Output the (x, y) coordinate of the center of the cell containing the given text.  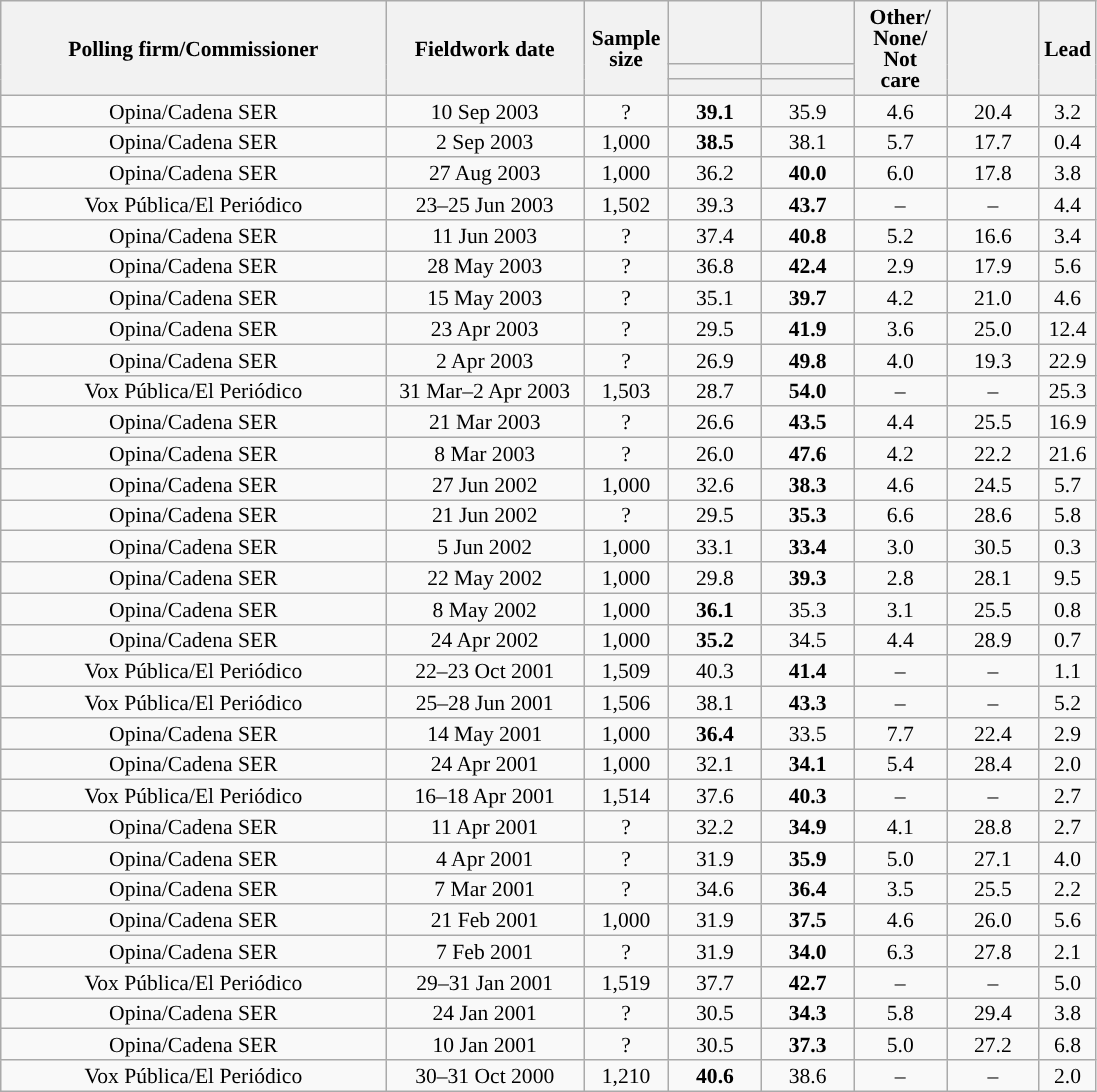
0.7 (1068, 640)
28 May 2003 (485, 266)
39.1 (716, 110)
26.6 (716, 422)
2 Sep 2003 (485, 142)
2.8 (900, 578)
6.8 (1068, 1044)
2 Apr 2003 (485, 360)
35.1 (716, 298)
22.2 (992, 454)
0.8 (1068, 608)
3.5 (900, 888)
36.8 (716, 266)
15 May 2003 (485, 298)
37.4 (716, 236)
37.5 (808, 920)
28.7 (716, 390)
40.8 (808, 236)
31 Mar–2 Apr 2003 (485, 390)
6.3 (900, 952)
29.8 (716, 578)
30–31 Oct 2000 (485, 1076)
7 Feb 2001 (485, 952)
34.0 (808, 952)
1,519 (626, 982)
0.3 (1068, 546)
42.4 (808, 266)
8 Mar 2003 (485, 454)
43.7 (808, 204)
37.7 (716, 982)
35.2 (716, 640)
34.1 (808, 764)
11 Jun 2003 (485, 236)
7 Mar 2001 (485, 888)
41.4 (808, 672)
21 Mar 2003 (485, 422)
27.8 (992, 952)
6.0 (900, 174)
43.3 (808, 702)
9.5 (1068, 578)
2.2 (1068, 888)
14 May 2001 (485, 734)
27.2 (992, 1044)
47.6 (808, 454)
26.9 (716, 360)
27 Jun 2002 (485, 484)
16.9 (1068, 422)
21 Jun 2002 (485, 516)
1,514 (626, 796)
11 Apr 2001 (485, 826)
Polling firm/Commissioner (194, 48)
21.6 (1068, 454)
40.0 (808, 174)
24 Apr 2002 (485, 640)
43.5 (808, 422)
36.1 (716, 608)
Fieldwork date (485, 48)
17.7 (992, 142)
12.4 (1068, 328)
1,210 (626, 1076)
28.4 (992, 764)
40.6 (716, 1076)
41.9 (808, 328)
22.4 (992, 734)
1,506 (626, 702)
7.7 (900, 734)
38.3 (808, 484)
6.6 (900, 516)
32.2 (716, 826)
37.6 (716, 796)
4.1 (900, 826)
33.1 (716, 546)
34.5 (808, 640)
3.2 (1068, 110)
4 Apr 2001 (485, 858)
22 May 2002 (485, 578)
24 Jan 2001 (485, 1014)
36.2 (716, 174)
Sample size (626, 48)
54.0 (808, 390)
19.3 (992, 360)
5.4 (900, 764)
32.1 (716, 764)
3.0 (900, 546)
32.6 (716, 484)
28.6 (992, 516)
1,503 (626, 390)
25–28 Jun 2001 (485, 702)
42.7 (808, 982)
17.8 (992, 174)
1.1 (1068, 672)
34.6 (716, 888)
29.4 (992, 1014)
27 Aug 2003 (485, 174)
Lead (1068, 48)
21 Feb 2001 (485, 920)
3.1 (900, 608)
33.5 (808, 734)
29–31 Jan 2001 (485, 982)
24 Apr 2001 (485, 764)
37.3 (808, 1044)
10 Jan 2001 (485, 1044)
3.4 (1068, 236)
16–18 Apr 2001 (485, 796)
22–23 Oct 2001 (485, 672)
0.4 (1068, 142)
28.1 (992, 578)
25.3 (1068, 390)
33.4 (808, 546)
28.8 (992, 826)
34.3 (808, 1014)
Other/None/Notcare (900, 48)
22.9 (1068, 360)
2.1 (1068, 952)
39.7 (808, 298)
38.6 (808, 1076)
49.8 (808, 360)
8 May 2002 (485, 608)
28.9 (992, 640)
20.4 (992, 110)
23 Apr 2003 (485, 328)
21.0 (992, 298)
38.5 (716, 142)
34.9 (808, 826)
24.5 (992, 484)
25.0 (992, 328)
1,502 (626, 204)
1,509 (626, 672)
23–25 Jun 2003 (485, 204)
3.6 (900, 328)
16.6 (992, 236)
5 Jun 2002 (485, 546)
27.1 (992, 858)
17.9 (992, 266)
10 Sep 2003 (485, 110)
